Determine the (X, Y) coordinate at the center of the cell enclosing the given text.  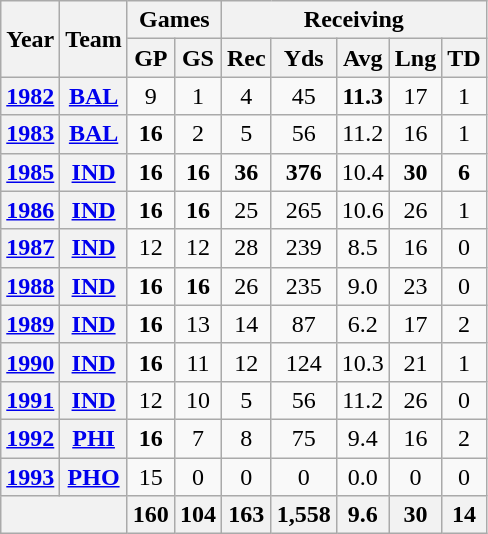
Rec (246, 58)
PHI (94, 438)
Year (30, 39)
1991 (30, 400)
9.4 (362, 438)
265 (304, 210)
1993 (30, 477)
239 (304, 248)
10.6 (362, 210)
1988 (30, 286)
45 (304, 96)
1992 (30, 438)
10.4 (362, 172)
11.3 (362, 96)
6 (464, 172)
0.0 (362, 477)
Team (94, 39)
9 (150, 96)
163 (246, 515)
7 (198, 438)
25 (246, 210)
4 (246, 96)
75 (304, 438)
87 (304, 324)
9.0 (362, 286)
21 (415, 362)
235 (304, 286)
Yds (304, 58)
10.3 (362, 362)
GP (150, 58)
15 (150, 477)
8 (246, 438)
13 (198, 324)
1985 (30, 172)
1,558 (304, 515)
9.6 (362, 515)
8.5 (362, 248)
36 (246, 172)
10 (198, 400)
Receiving (354, 20)
28 (246, 248)
104 (198, 515)
1987 (30, 248)
6.2 (362, 324)
1990 (30, 362)
PHO (94, 477)
Lng (415, 58)
1982 (30, 96)
11 (198, 362)
1983 (30, 134)
TD (464, 58)
1986 (30, 210)
1989 (30, 324)
23 (415, 286)
Avg (362, 58)
160 (150, 515)
GS (198, 58)
Games (174, 20)
376 (304, 172)
124 (304, 362)
